Provide the [X, Y] coordinate of the cell's center where the given text is located.  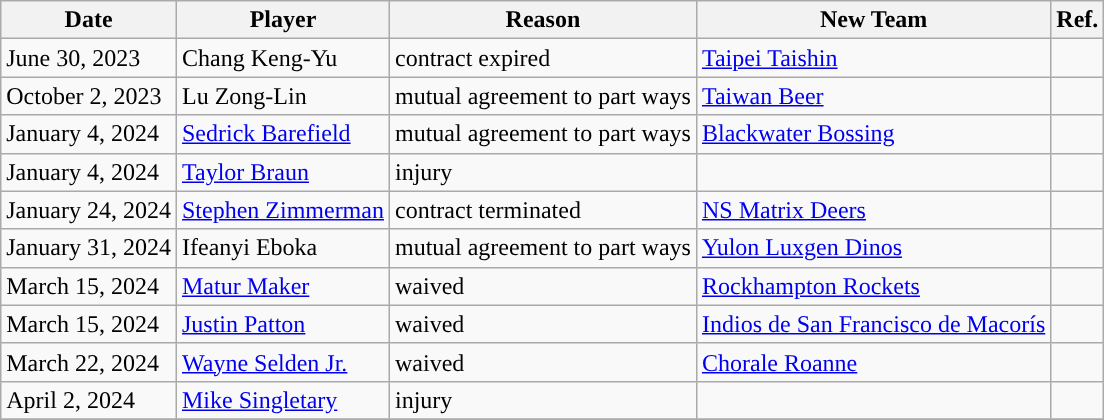
Chang Keng-Yu [282, 58]
Date [89, 20]
Chorale Roanne [873, 362]
NS Matrix Deers [873, 210]
Mike Singletary [282, 400]
Ifeanyi Eboka [282, 248]
New Team [873, 20]
Matur Maker [282, 286]
Stephen Zimmerman [282, 210]
March 22, 2024 [89, 362]
Blackwater Bossing [873, 134]
October 2, 2023 [89, 96]
Rockhampton Rockets [873, 286]
Sedrick Barefield [282, 134]
Reason [542, 20]
Taipei Taishin [873, 58]
Indios de San Francisco de Macorís [873, 324]
contract terminated [542, 210]
Yulon Luxgen Dinos [873, 248]
January 31, 2024 [89, 248]
Wayne Selden Jr. [282, 362]
Taiwan Beer [873, 96]
April 2, 2024 [89, 400]
contract expired [542, 58]
Ref. [1078, 20]
Justin Patton [282, 324]
January 24, 2024 [89, 210]
Lu Zong-Lin [282, 96]
June 30, 2023 [89, 58]
Taylor Braun [282, 172]
Player [282, 20]
